Scan for the cell matching the given text and deliver its [x, y] coordinate at center. 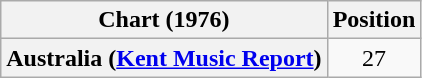
Position [374, 20]
Chart (1976) [164, 20]
27 [374, 58]
Australia (Kent Music Report) [164, 58]
